Pinpoint the cell where the given text exists, returning its [x, y] midpoint coordinate. 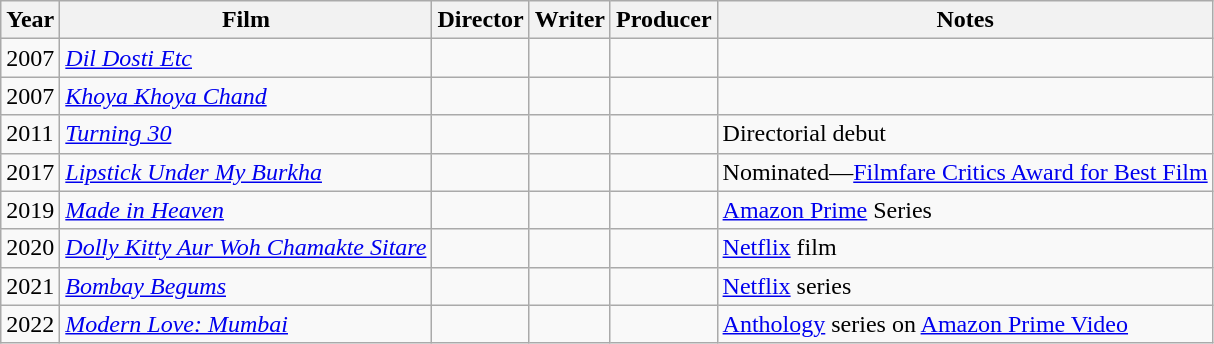
Amazon Prime Series [965, 210]
Modern Love: Mumbai [246, 324]
Year [30, 20]
Notes [965, 20]
2021 [30, 286]
Producer [664, 20]
2020 [30, 248]
Made in Heaven [246, 210]
Khoya Khoya Chand [246, 96]
Writer [570, 20]
Netflix series [965, 286]
Lipstick Under My Burkha [246, 172]
2022 [30, 324]
Netflix film [965, 248]
2019 [30, 210]
Nominated—Filmfare Critics Award for Best Film [965, 172]
Director [480, 20]
Turning 30 [246, 134]
Directorial debut [965, 134]
Dolly Kitty Aur Woh Chamakte Sitare [246, 248]
2011 [30, 134]
Film [246, 20]
Anthology series on Amazon Prime Video [965, 324]
Dil Dosti Etc [246, 58]
2017 [30, 172]
Bombay Begums [246, 286]
